For the text-containing cell, return its midpoint in [X, Y] coordinate format. 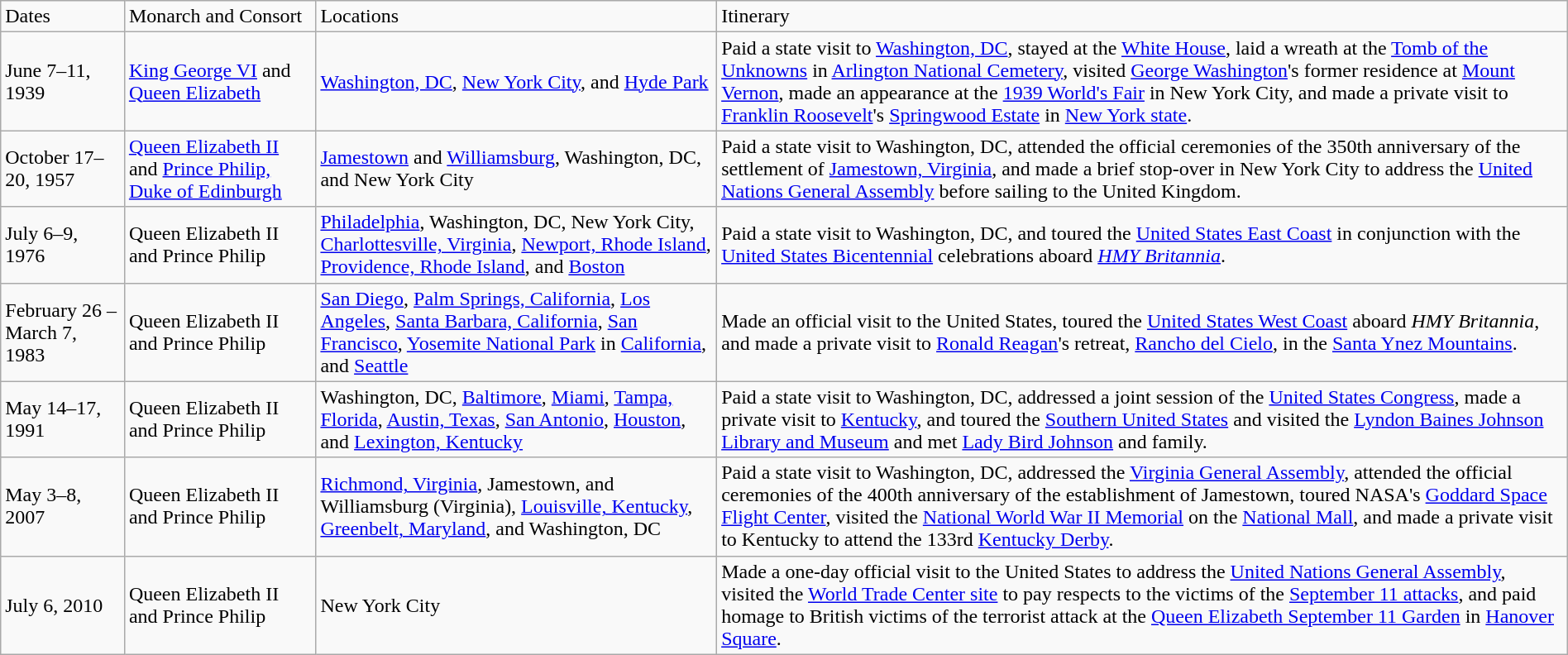
October 17–20, 1957 [63, 169]
May 14–17, 1991 [63, 419]
Richmond, Virginia, Jamestown, and Williamsburg (Virginia), Louisville, Kentucky, Greenbelt, Maryland, and Washington, DC [516, 506]
February 26 – March 7, 1983 [63, 332]
June 7–11, 1939 [63, 81]
July 6, 2010 [63, 605]
New York City [516, 605]
Philadelphia, Washington, DC, New York City, Charlottesville, Virginia, Newport, Rhode Island, Providence, Rhode Island, and Boston [516, 245]
Washington, DC, Baltimore, Miami, Tampa, Florida, Austin, Texas, San Antonio, Houston, and Lexington, Kentucky [516, 419]
Dates [63, 17]
Queen Elizabeth II and Prince Philip, Duke of Edinburgh [220, 169]
Itinerary [1143, 17]
July 6–9, 1976 [63, 245]
King George VI and Queen Elizabeth [220, 81]
Washington, DC, New York City, and Hyde Park [516, 81]
Locations [516, 17]
San Diego, Palm Springs, California, Los Angeles, Santa Barbara, California, San Francisco, Yosemite National Park in California, and Seattle [516, 332]
May 3–8, 2007 [63, 506]
Jamestown and Williamsburg, Washington, DC, and New York City [516, 169]
Monarch and Consort [220, 17]
